From the cell containing the given text, extract its center point as (X, Y) coordinate. 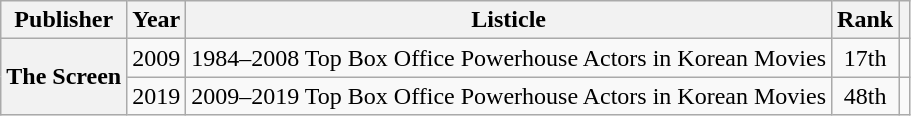
17th (866, 58)
The Screen (64, 77)
Rank (866, 20)
2019 (156, 96)
Listicle (509, 20)
1984–2008 Top Box Office Powerhouse Actors in Korean Movies (509, 58)
48th (866, 96)
2009–2019 Top Box Office Powerhouse Actors in Korean Movies (509, 96)
Year (156, 20)
2009 (156, 58)
Publisher (64, 20)
